For the text-containing cell, return its midpoint in (X, Y) coordinate format. 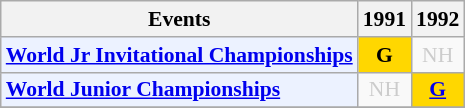
World Junior Championships (180, 90)
Events (180, 19)
World Jr Invitational Championships (180, 55)
1991 (384, 19)
1992 (438, 19)
